Find where the given text appears and provide that cell's center as (x, y) coordinate. 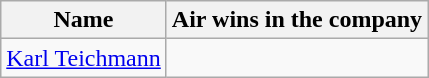
Air wins in the company (296, 20)
Karl Teichmann (84, 58)
Name (84, 20)
